From the cell containing the given text, extract its center point as (X, Y) coordinate. 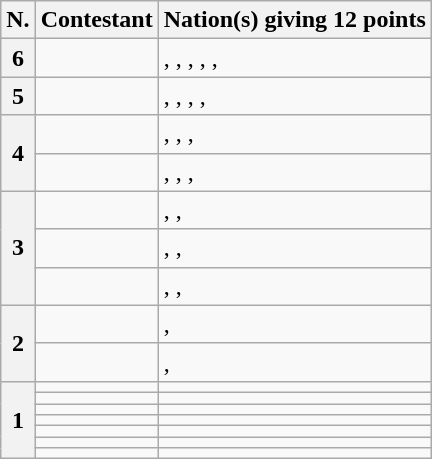
1 (18, 420)
2 (18, 343)
6 (18, 58)
5 (18, 96)
, , , , , (294, 58)
4 (18, 153)
N. (18, 20)
Contestant (96, 20)
3 (18, 248)
, , , , (294, 96)
Nation(s) giving 12 points (294, 20)
